For the text-containing cell, return its midpoint in (x, y) coordinate format. 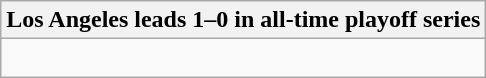
Los Angeles leads 1–0 in all-time playoff series (244, 20)
